Search for the cell housing the specified text and yield its [X, Y] center coordinate. 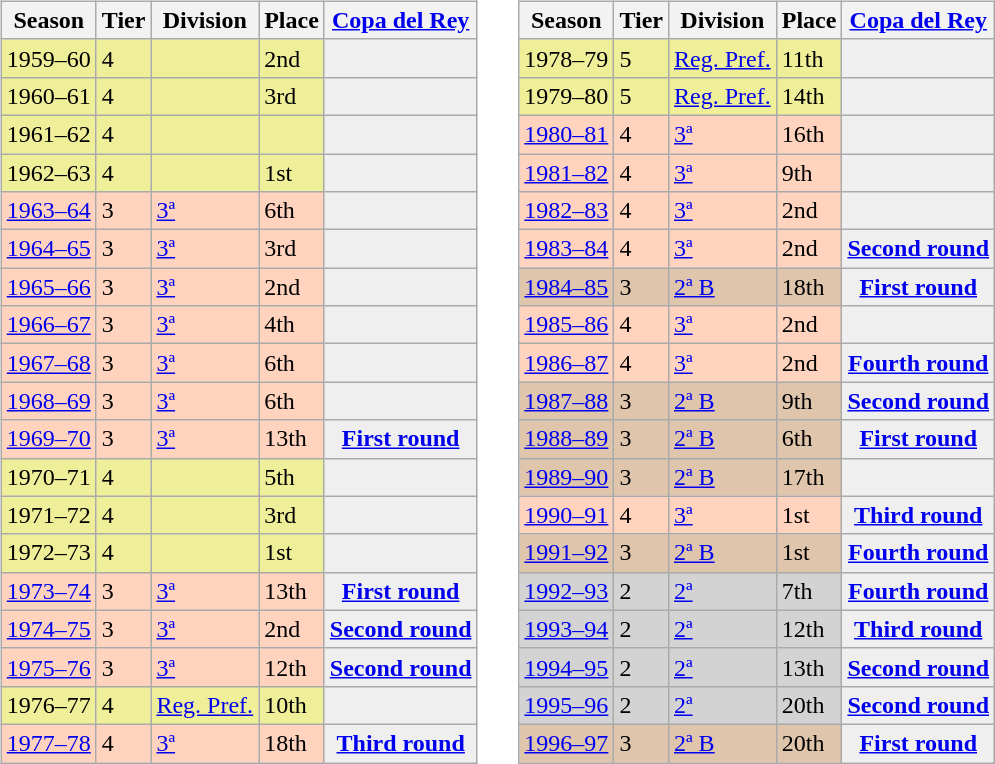
1993–94 [566, 629]
16th [809, 134]
10th [292, 705]
1983–84 [566, 249]
11th [809, 58]
1964–65 [48, 249]
1982–83 [566, 211]
1967–68 [48, 363]
1970–71 [48, 477]
1965–66 [48, 287]
1989–90 [566, 477]
1992–93 [566, 591]
1985–86 [566, 325]
1968–69 [48, 401]
1960–61 [48, 96]
1962–63 [48, 173]
1974–75 [48, 629]
1995–96 [566, 705]
1959–60 [48, 58]
1978–79 [566, 58]
1996–97 [566, 743]
1984–85 [566, 287]
1961–62 [48, 134]
1986–87 [566, 363]
1991–92 [566, 553]
1994–95 [566, 667]
1987–88 [566, 401]
1963–64 [48, 211]
1980–81 [566, 134]
1976–77 [48, 705]
5th [292, 477]
1979–80 [566, 96]
1972–73 [48, 553]
1966–67 [48, 325]
1975–76 [48, 667]
1981–82 [566, 173]
1971–72 [48, 515]
17th [809, 477]
1977–78 [48, 743]
1969–70 [48, 439]
7th [809, 591]
4th [292, 325]
1973–74 [48, 591]
1990–91 [566, 515]
14th [809, 96]
1988–89 [566, 439]
